Output the (x, y) coordinate of the center of the cell containing the given text.  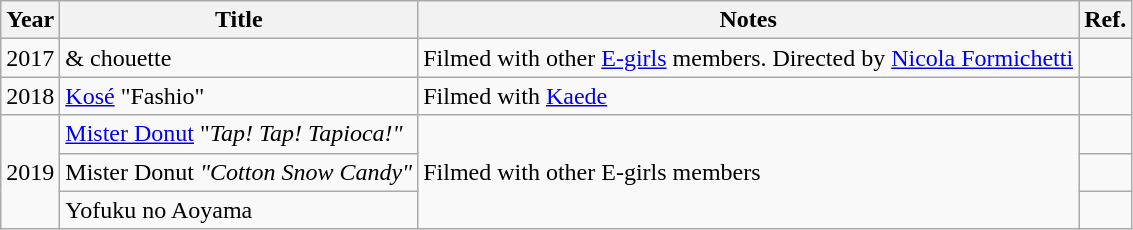
Mister Donut "Cotton Snow Candy" (239, 172)
Filmed with Kaede (748, 96)
& chouette (239, 58)
Ref. (1106, 20)
Kosé "Fashio" (239, 96)
Notes (748, 20)
Title (239, 20)
Mister Donut "Tap! Tap! Tapioca!" (239, 134)
2018 (30, 96)
2019 (30, 172)
Yofuku no Aoyama (239, 210)
Filmed with other E-girls members. Directed by Nicola Formichetti (748, 58)
Filmed with other E-girls members (748, 172)
2017 (30, 58)
Year (30, 20)
